From the cell containing the given text, extract its center point as (x, y) coordinate. 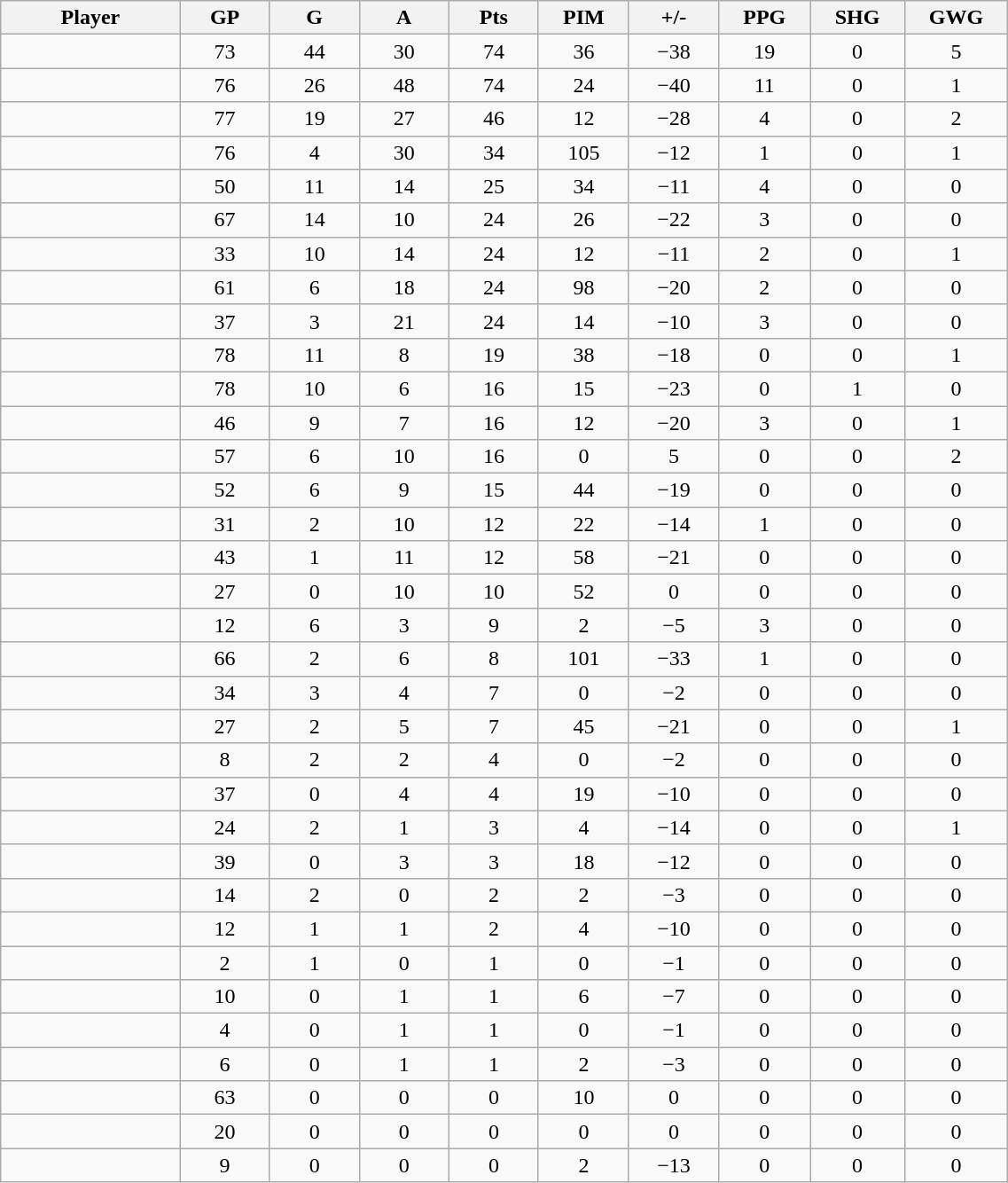
105 (583, 153)
−13 (674, 1165)
−23 (674, 388)
21 (404, 321)
PIM (583, 18)
66 (225, 659)
A (404, 18)
−22 (674, 220)
48 (404, 85)
31 (225, 524)
−28 (674, 119)
50 (225, 186)
77 (225, 119)
GWG (956, 18)
61 (225, 287)
57 (225, 457)
−5 (674, 625)
39 (225, 861)
−18 (674, 355)
Player (90, 18)
43 (225, 558)
63 (225, 1098)
45 (583, 726)
G (314, 18)
36 (583, 51)
98 (583, 287)
−40 (674, 85)
−7 (674, 997)
−33 (674, 659)
PPG (764, 18)
Pts (493, 18)
33 (225, 254)
58 (583, 558)
25 (493, 186)
101 (583, 659)
38 (583, 355)
GP (225, 18)
73 (225, 51)
−19 (674, 490)
+/- (674, 18)
SHG (857, 18)
67 (225, 220)
−38 (674, 51)
20 (225, 1132)
22 (583, 524)
